For the text-containing cell, return its midpoint in [X, Y] coordinate format. 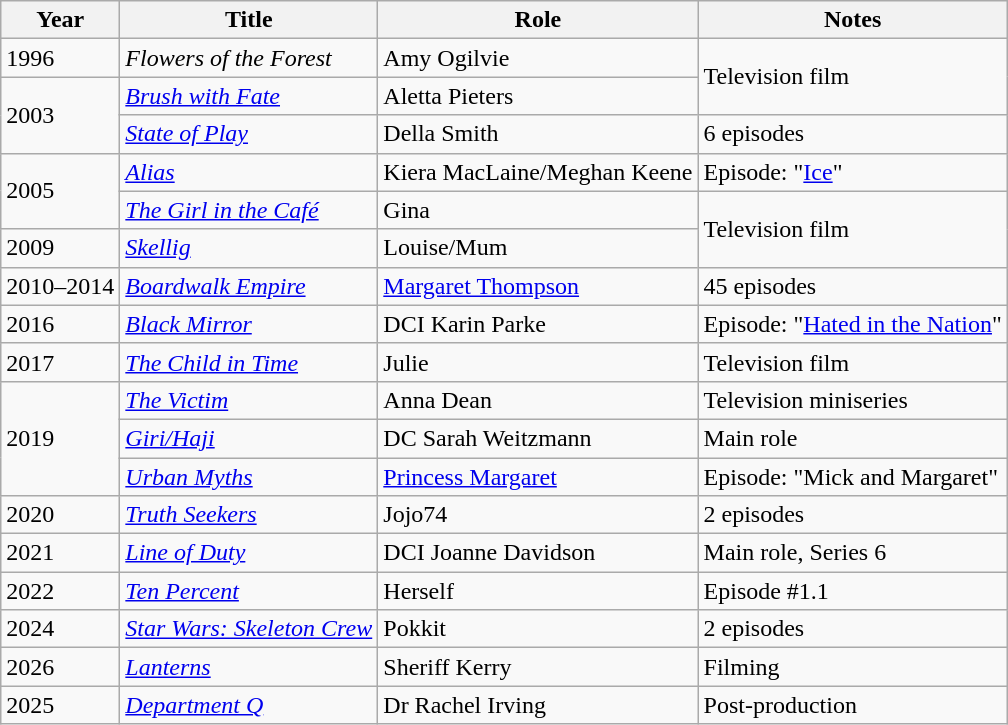
2024 [60, 629]
Filming [852, 667]
Post-production [852, 705]
Boardwalk Empire [249, 286]
Black Mirror [249, 324]
The Child in Time [249, 362]
Lanterns [249, 667]
Episode: "Mick and Margaret" [852, 477]
2026 [60, 667]
Aletta Pieters [538, 96]
Jojo74 [538, 515]
2003 [60, 115]
Episode: "Ice" [852, 172]
Kiera MacLaine/Meghan Keene [538, 172]
Main role [852, 438]
2019 [60, 438]
State of Play [249, 134]
2017 [60, 362]
Star Wars: Skeleton Crew [249, 629]
Giri/Haji [249, 438]
Year [60, 20]
DCI Joanne Davidson [538, 553]
Herself [538, 591]
Flowers of the Forest [249, 58]
Role [538, 20]
Episode #1.1 [852, 591]
2021 [60, 553]
1996 [60, 58]
Episode: "Hated in the Nation" [852, 324]
Alias [249, 172]
Department Q [249, 705]
2005 [60, 191]
Urban Myths [249, 477]
Line of Duty [249, 553]
Pokkit [538, 629]
Della Smith [538, 134]
2009 [60, 248]
Main role, Series 6 [852, 553]
Anna Dean [538, 400]
Television miniseries [852, 400]
Ten Percent [249, 591]
Title [249, 20]
Skellig [249, 248]
2020 [60, 515]
Gina [538, 210]
The Victim [249, 400]
6 episodes [852, 134]
Princess Margaret [538, 477]
Dr Rachel Irving [538, 705]
Sheriff Kerry [538, 667]
DC Sarah Weitzmann [538, 438]
Julie [538, 362]
45 episodes [852, 286]
The Girl in the Café [249, 210]
2010–2014 [60, 286]
2022 [60, 591]
DCI Karin Parke [538, 324]
Amy Ogilvie [538, 58]
Brush with Fate [249, 96]
Margaret Thompson [538, 286]
2016 [60, 324]
Louise/Mum [538, 248]
Notes [852, 20]
Truth Seekers [249, 515]
2025 [60, 705]
